Search for the cell housing the specified text and yield its (x, y) center coordinate. 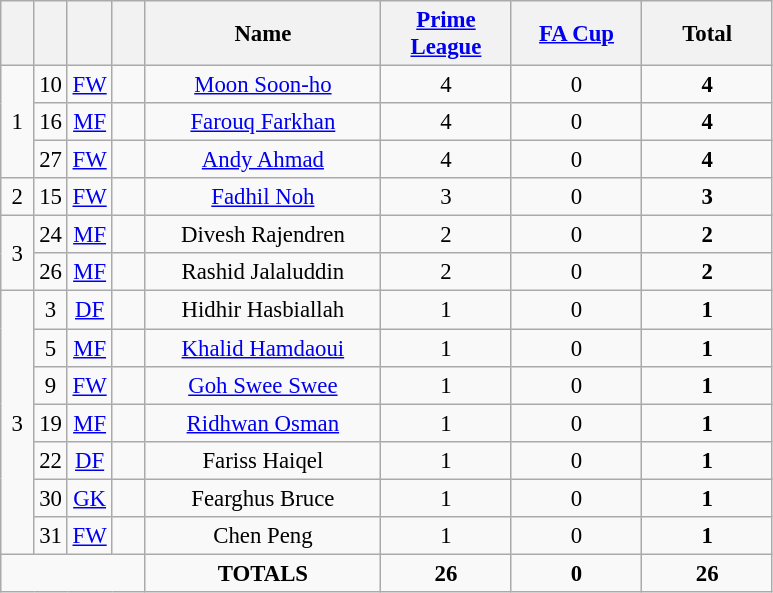
Hidhir Hasbiallah (263, 310)
Ridhwan Osman (263, 423)
27 (50, 160)
10 (50, 85)
19 (50, 423)
Khalid Hamdaoui (263, 348)
Total (708, 34)
FA Cup (576, 34)
16 (50, 122)
Fariss Haiqel (263, 460)
5 (50, 348)
24 (50, 235)
Andy Ahmad (263, 160)
22 (50, 460)
Goh Swee Swee (263, 385)
30 (50, 498)
Chen Peng (263, 536)
Prime League (446, 34)
Moon Soon-ho (263, 85)
Farouq Farkhan (263, 122)
15 (50, 197)
Name (263, 34)
TOTALS (263, 573)
9 (50, 385)
Rashid Jalaluddin (263, 273)
Divesh Rajendren (263, 235)
GK (90, 498)
Fearghus Bruce (263, 498)
Fadhil Noh (263, 197)
31 (50, 536)
